Capture the cell that displays the provided text and extract its (x, y) central coordinate. 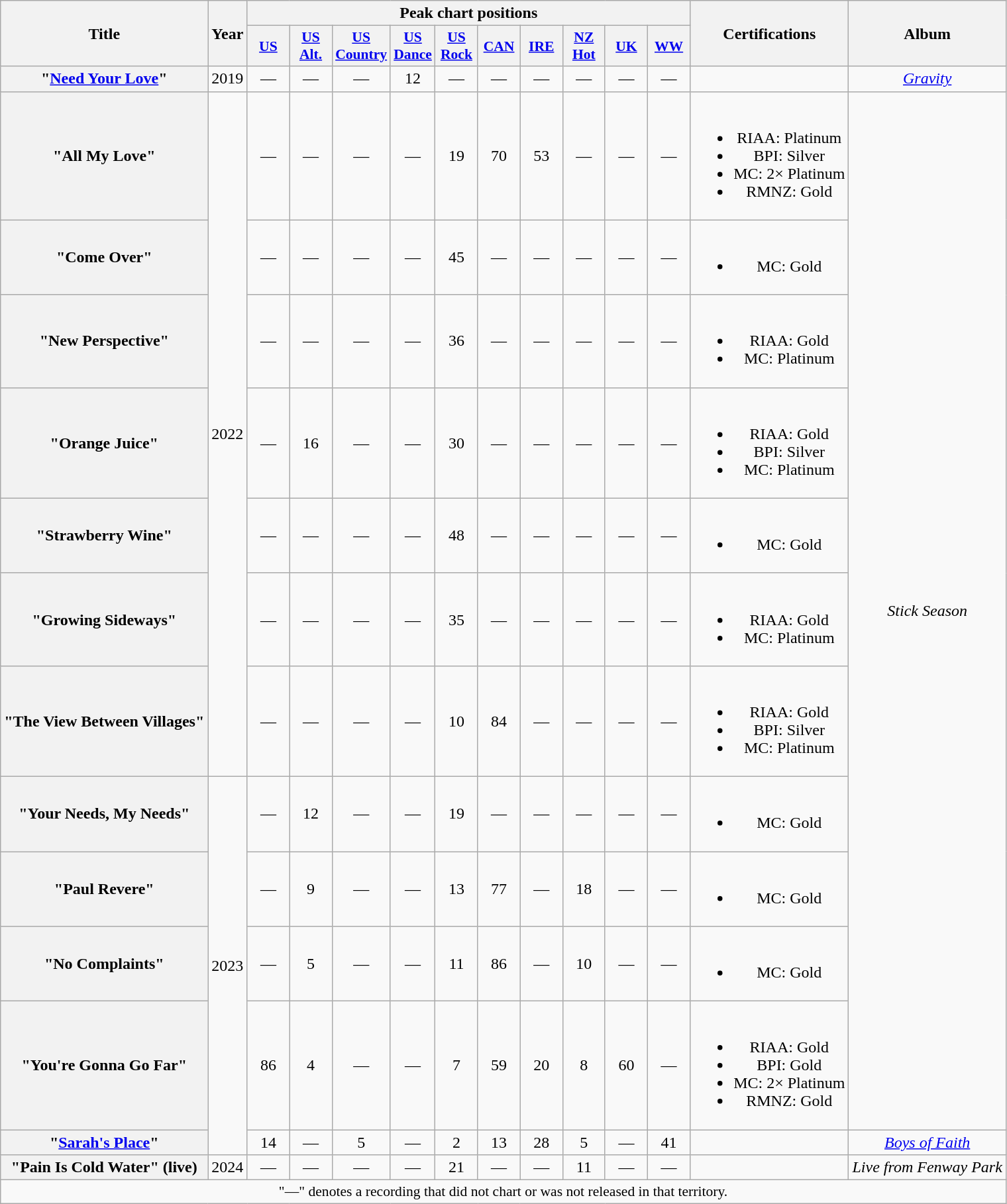
53 (541, 156)
2 (456, 1142)
RIAA: GoldBPI: GoldMC: 2× PlatinumRMNZ: Gold (770, 1066)
Stick Season (927, 611)
UK (626, 46)
8 (584, 1066)
30 (456, 442)
US (268, 46)
"—" denotes a recording that did not chart or was not released in that territory. (503, 1192)
2022 (228, 434)
45 (456, 257)
7 (456, 1066)
"Your Needs, My Needs" (105, 813)
"No Complaints" (105, 964)
20 (541, 1066)
70 (499, 156)
28 (541, 1142)
18 (584, 889)
9 (311, 889)
48 (456, 535)
Boys of Faith (927, 1142)
USDance (413, 46)
84 (499, 721)
"Need Your Love" (105, 79)
Year (228, 33)
"Paul Revere" (105, 889)
"New Perspective" (105, 341)
USCountry (361, 46)
77 (499, 889)
"Sarah's Place" (105, 1142)
"Strawberry Wine" (105, 535)
35 (456, 619)
USAlt. (311, 46)
"You're Gonna Go Far" (105, 1066)
"Pain Is Cold Water" (live) (105, 1168)
59 (499, 1066)
USRock (456, 46)
WW (669, 46)
"Growing Sideways" (105, 619)
Title (105, 33)
RIAA: PlatinumBPI: SilverMC: 2× PlatinumRMNZ: Gold (770, 156)
NZHot (584, 46)
36 (456, 341)
Live from Fenway Park (927, 1168)
Gravity (927, 79)
"Come Over" (105, 257)
21 (456, 1168)
60 (626, 1066)
Certifications (770, 33)
41 (669, 1142)
16 (311, 442)
"The View Between Villages" (105, 721)
Album (927, 33)
2019 (228, 79)
14 (268, 1142)
"Orange Juice" (105, 442)
Peak chart positions (469, 13)
2023 (228, 966)
"All My Love" (105, 156)
CAN (499, 46)
2024 (228, 1168)
4 (311, 1066)
IRE (541, 46)
